Return [X, Y] of the center of cell containing provided text 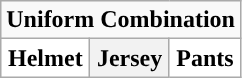
Jersey [130, 58]
Pants [204, 58]
Uniform Combination [121, 20]
Helmet [46, 58]
